Scan for the cell matching the given text and deliver its [X, Y] coordinate at center. 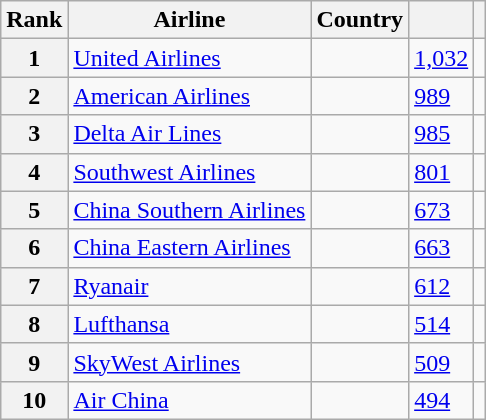
673 [442, 210]
SkyWest Airlines [190, 362]
801 [442, 172]
7 [34, 286]
American Airlines [190, 96]
8 [34, 324]
Ryanair [190, 286]
Lufthansa [190, 324]
4 [34, 172]
3 [34, 134]
Delta Air Lines [190, 134]
494 [442, 400]
612 [442, 286]
Airline [190, 20]
663 [442, 248]
509 [442, 362]
989 [442, 96]
10 [34, 400]
Country [360, 20]
China Eastern Airlines [190, 248]
Air China [190, 400]
1 [34, 58]
1,032 [442, 58]
China Southern Airlines [190, 210]
5 [34, 210]
Rank [34, 20]
514 [442, 324]
9 [34, 362]
United Airlines [190, 58]
985 [442, 134]
Southwest Airlines [190, 172]
2 [34, 96]
6 [34, 248]
